For the text-containing cell, return its midpoint in [X, Y] coordinate format. 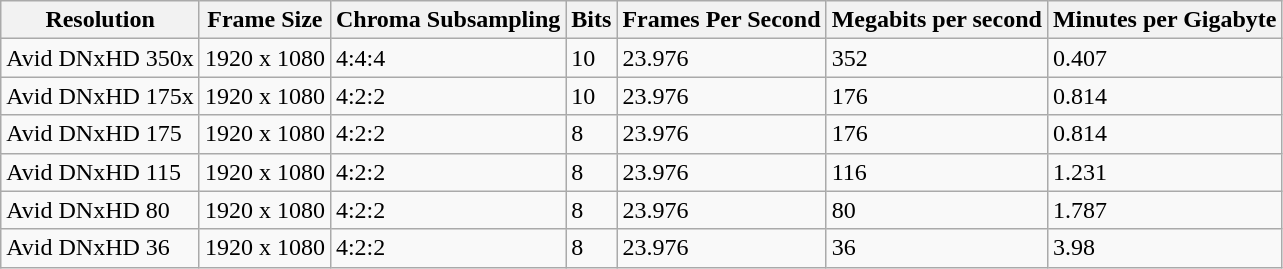
Frame Size [264, 20]
Resolution [100, 20]
Avid DNxHD 175 [100, 134]
1.787 [1164, 210]
Avid DNxHD 80 [100, 210]
80 [936, 210]
36 [936, 248]
Megabits per second [936, 20]
Chroma Subsampling [448, 20]
Frames Per Second [722, 20]
116 [936, 172]
1.231 [1164, 172]
Avid DNxHD 36 [100, 248]
352 [936, 58]
Avid DNxHD 115 [100, 172]
Bits [592, 20]
0.407 [1164, 58]
Avid DNxHD 175x [100, 96]
Avid DNxHD 350x [100, 58]
Minutes per Gigabyte [1164, 20]
3.98 [1164, 248]
4:4:4 [448, 58]
